Capture the cell that displays the provided text and extract its [x, y] central coordinate. 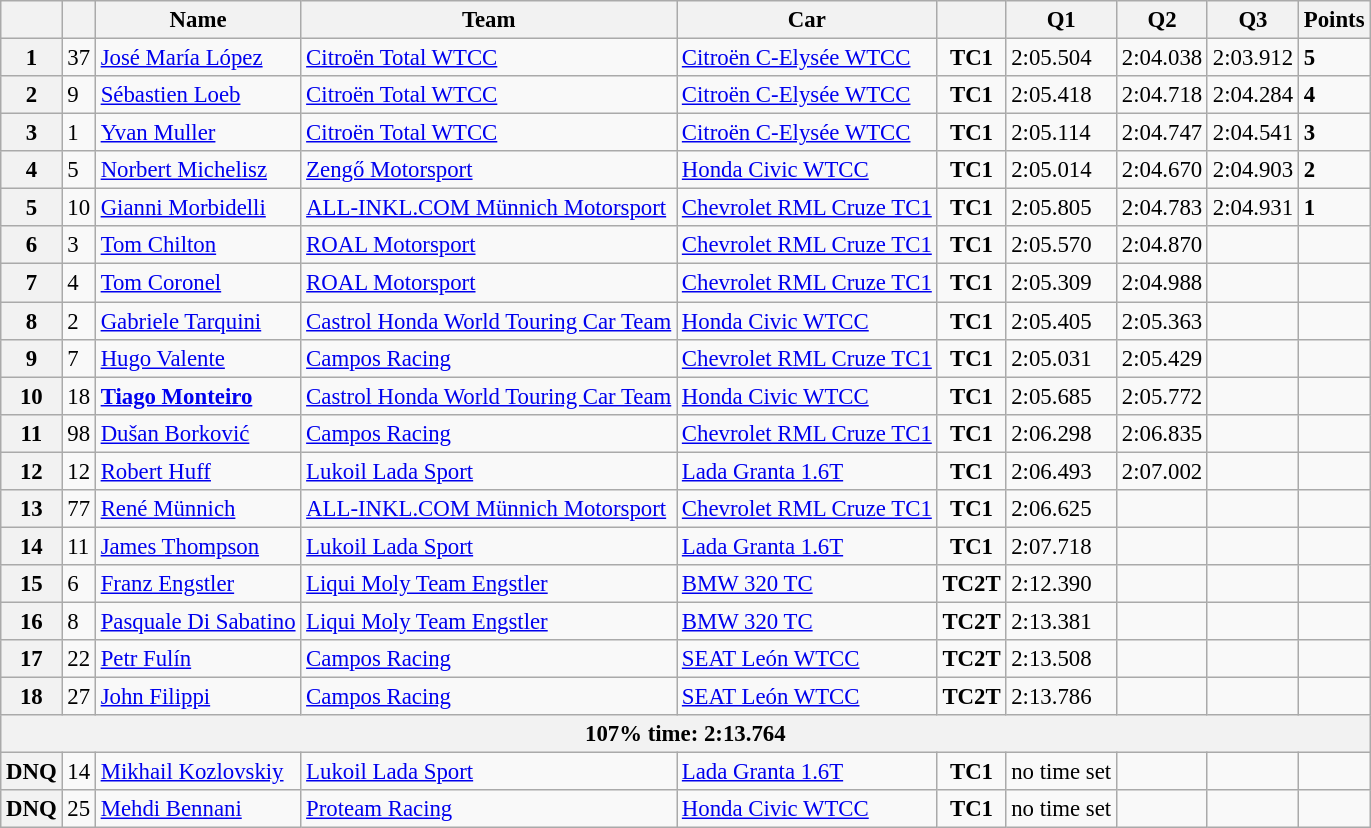
2:05.429 [1162, 358]
2:04.284 [1252, 95]
2:06.625 [1062, 509]
98 [78, 433]
2:13.508 [1062, 659]
Team [489, 20]
2:05.570 [1062, 245]
2:04.747 [1162, 133]
2:05.363 [1162, 321]
2:04.670 [1162, 170]
René Münnich [198, 509]
107% time: 2:13.764 [686, 734]
Gabriele Tarquini [198, 321]
Tom Chilton [198, 245]
Q2 [1162, 20]
2:05.772 [1162, 396]
2:04.038 [1162, 58]
2:05.685 [1062, 396]
2:12.390 [1062, 584]
2:04.870 [1162, 245]
13 [32, 509]
25 [78, 809]
2:07.718 [1062, 546]
Tom Coronel [198, 283]
2:06.835 [1162, 433]
James Thompson [198, 546]
Gianni Morbidelli [198, 208]
2:04.783 [1162, 208]
Robert Huff [198, 471]
2:05.014 [1062, 170]
77 [78, 509]
2:05.309 [1062, 283]
Sébastien Loeb [198, 95]
2:05.031 [1062, 358]
2:13.381 [1062, 621]
John Filippi [198, 697]
Name [198, 20]
Franz Engstler [198, 584]
2:07.002 [1162, 471]
2:05.805 [1062, 208]
2:05.504 [1062, 58]
José María López [198, 58]
Mehdi Bennani [198, 809]
2:05.418 [1062, 95]
15 [32, 584]
22 [78, 659]
Dušan Borković [198, 433]
2:04.931 [1252, 208]
Mikhail Kozlovskiy [198, 772]
27 [78, 697]
Pasquale Di Sabatino [198, 621]
16 [32, 621]
2:13.786 [1062, 697]
Tiago Monteiro [198, 396]
2:04.988 [1162, 283]
2:06.298 [1062, 433]
17 [32, 659]
2:04.541 [1252, 133]
2:05.405 [1062, 321]
Norbert Michelisz [198, 170]
2:03.912 [1252, 58]
2:05.114 [1062, 133]
2:04.903 [1252, 170]
Yvan Muller [198, 133]
37 [78, 58]
Q3 [1252, 20]
Proteam Racing [489, 809]
Points [1334, 20]
Q1 [1062, 20]
Car [808, 20]
Hugo Valente [198, 358]
2:04.718 [1162, 95]
2:06.493 [1062, 471]
Petr Fulín [198, 659]
Zengő Motorsport [489, 170]
